Detect which cell encompasses the target text, then output its (X, Y) center coordinate. 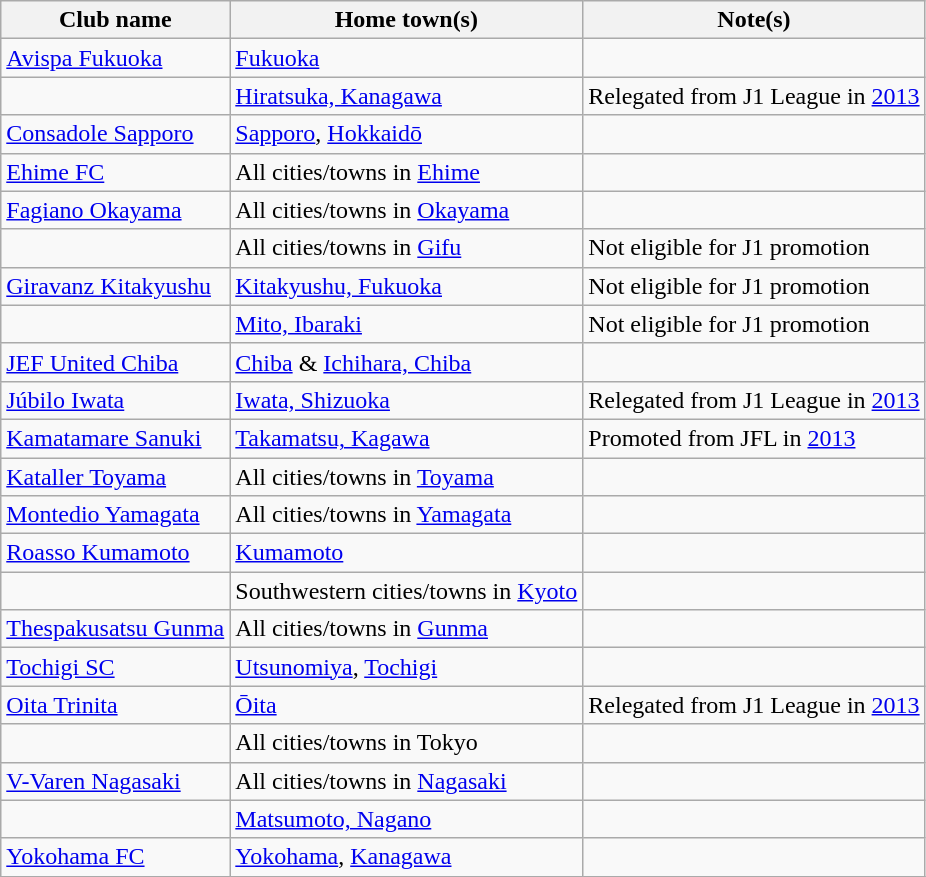
Fagiano Okayama (116, 210)
Club name (116, 20)
Thespakusatsu Gunma (116, 629)
Ōita (406, 705)
Promoted from JFL in 2013 (754, 438)
Tochigi SC (116, 667)
Southwestern cities/towns in Kyoto (406, 591)
Júbilo Iwata (116, 400)
Montedio Yamagata (116, 515)
Utsunomiya, Tochigi (406, 667)
Takamatsu, Kagawa (406, 438)
Kumamoto (406, 553)
All cities/towns in Tokyo (406, 743)
Matsumoto, Nagano (406, 819)
All cities/towns in Toyama (406, 477)
Yokohama, Kanagawa (406, 857)
Mito, Ibaraki (406, 324)
V-Varen Nagasaki (116, 781)
Iwata, Shizuoka (406, 400)
Kitakyushu, Fukuoka (406, 286)
All cities/towns in Yamagata (406, 515)
Chiba & Ichihara, Chiba (406, 362)
Sapporo, Hokkaidō (406, 134)
Ehime FC (116, 172)
Hiratsuka, Kanagawa (406, 96)
JEF United Chiba (116, 362)
Fukuoka (406, 58)
Giravanz Kitakyushu (116, 286)
Yokohama FC (116, 857)
Note(s) (754, 20)
Kamatamare Sanuki (116, 438)
Oita Trinita (116, 705)
Avispa Fukuoka (116, 58)
All cities/towns in Nagasaki (406, 781)
All cities/towns in Gunma (406, 629)
Consadole Sapporo (116, 134)
All cities/towns in Gifu (406, 248)
Roasso Kumamoto (116, 553)
All cities/towns in Ehime (406, 172)
Kataller Toyama (116, 477)
All cities/towns in Okayama (406, 210)
Home town(s) (406, 20)
